For the text-containing cell, return its midpoint in [x, y] coordinate format. 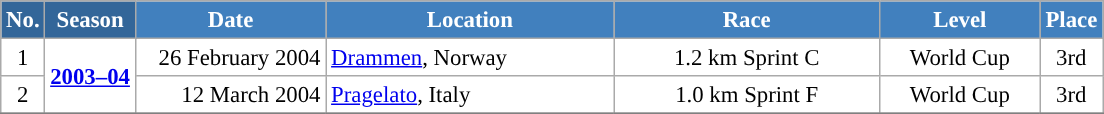
2003–04 [90, 76]
26 February 2004 [230, 58]
Season [90, 20]
1.0 km Sprint F [747, 95]
Place [1071, 20]
Pragelato, Italy [470, 95]
2 [23, 95]
Race [747, 20]
Level [960, 20]
Date [230, 20]
No. [23, 20]
1 [23, 58]
1.2 km Sprint C [747, 58]
Drammen, Norway [470, 58]
12 March 2004 [230, 95]
Location [470, 20]
